Provide the [X, Y] coordinate of the cell's center where the given text is located.  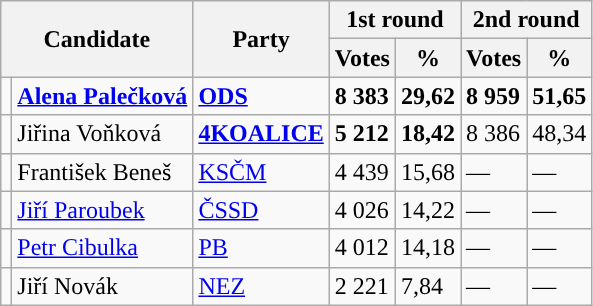
Jiří Novák [102, 286]
48,34 [560, 134]
PB [261, 248]
Alena Palečková [102, 96]
29,62 [428, 96]
ODS [261, 96]
Jiřina Voňková [102, 134]
Jiří Paroubek [102, 210]
8 386 [494, 134]
18,42 [428, 134]
NEZ [261, 286]
4KOALICE [261, 134]
8 959 [494, 96]
51,65 [560, 96]
František Beneš [102, 172]
5 212 [362, 134]
14,22 [428, 210]
4 026 [362, 210]
4 012 [362, 248]
8 383 [362, 96]
ČSSD [261, 210]
Petr Cibulka [102, 248]
KSČM [261, 172]
2 221 [362, 286]
Candidate [97, 39]
1st round [394, 20]
7,84 [428, 286]
14,18 [428, 248]
15,68 [428, 172]
4 439 [362, 172]
2nd round [526, 20]
Party [261, 39]
